Identify which cell holds the provided text, then report its (X, Y) central coordinate. 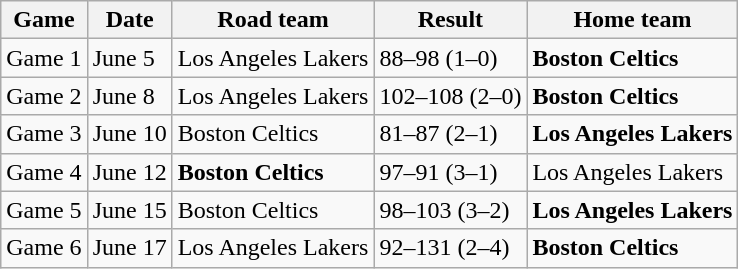
June 15 (130, 210)
Result (450, 20)
Home team (632, 20)
98–103 (3–2) (450, 210)
92–131 (2–4) (450, 248)
June 17 (130, 248)
Game 3 (44, 134)
81–87 (2–1) (450, 134)
June 8 (130, 96)
June 10 (130, 134)
Game 5 (44, 210)
97–91 (3–1) (450, 172)
Game (44, 20)
June 12 (130, 172)
102–108 (2–0) (450, 96)
Game 2 (44, 96)
88–98 (1–0) (450, 58)
Date (130, 20)
Game 1 (44, 58)
Game 4 (44, 172)
June 5 (130, 58)
Game 6 (44, 248)
Road team (273, 20)
